Return the (X, Y) coordinate for the center point of the cell that contains the specified text.  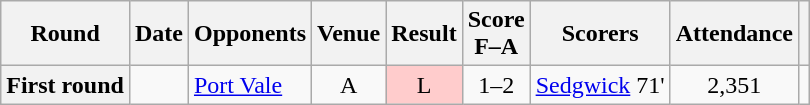
A (349, 85)
L (424, 85)
Round (66, 34)
Venue (349, 34)
1–2 (496, 85)
ScoreF–A (496, 34)
Port Vale (250, 85)
Scorers (600, 34)
Date (158, 34)
Attendance (734, 34)
2,351 (734, 85)
Sedgwick 71' (600, 85)
Result (424, 34)
Opponents (250, 34)
First round (66, 85)
